Find where the given text appears and provide that cell's center as [x, y] coordinate. 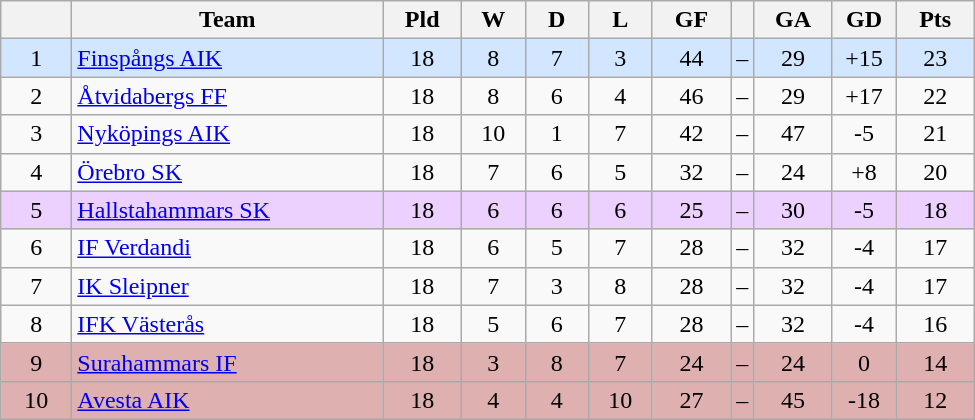
Finspångs AIK [228, 58]
IFK Västerås [228, 324]
IK Sleipner [228, 286]
W [493, 20]
46 [692, 96]
GF [692, 20]
0 [864, 362]
+15 [864, 58]
14 [936, 362]
20 [936, 172]
Team [228, 20]
27 [692, 400]
25 [692, 210]
Åtvidabergs FF [228, 96]
9 [36, 362]
D [557, 20]
Surahammars IF [228, 362]
GA [794, 20]
47 [794, 134]
30 [794, 210]
Hallstahammars SK [228, 210]
23 [936, 58]
-18 [864, 400]
Pts [936, 20]
22 [936, 96]
42 [692, 134]
+17 [864, 96]
GD [864, 20]
12 [936, 400]
44 [692, 58]
Örebro SK [228, 172]
Pld [422, 20]
45 [794, 400]
16 [936, 324]
Nyköpings AIK [228, 134]
L [621, 20]
21 [936, 134]
2 [36, 96]
Avesta AIK [228, 400]
IF Verdandi [228, 248]
+8 [864, 172]
